Provide the (X, Y) coordinate of the cell's center where the given text is located.  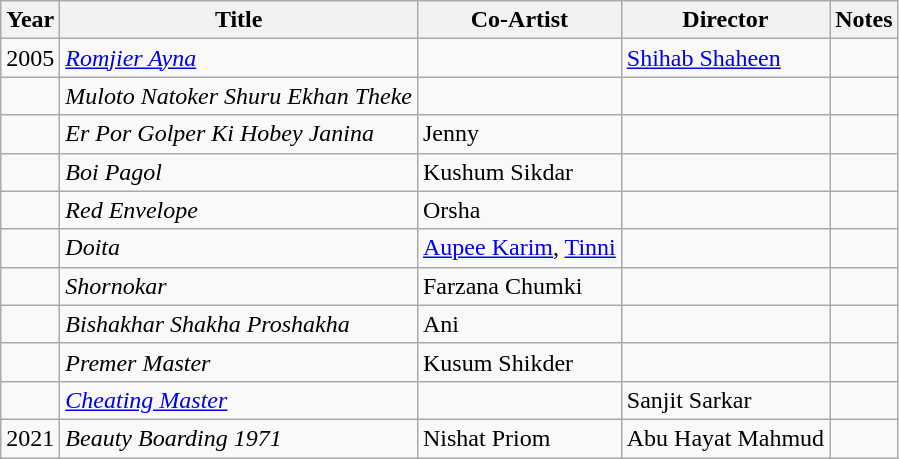
Bishakhar Shakha Proshakha (239, 324)
2005 (30, 58)
Director (725, 20)
Red Envelope (239, 210)
Orsha (519, 210)
Kushum Sikdar (519, 172)
Aupee Karim, Tinni (519, 248)
Er Por Golper Ki Hobey Janina (239, 134)
Jenny (519, 134)
Farzana Chumki (519, 286)
Co-Artist (519, 20)
Nishat Priom (519, 438)
Title (239, 20)
Beauty Boarding 1971 (239, 438)
Doita (239, 248)
Ani (519, 324)
Shihab Shaheen (725, 58)
Cheating Master (239, 400)
Premer Master (239, 362)
Muloto Natoker Shuru Ekhan Theke (239, 96)
Abu Hayat Mahmud (725, 438)
Notes (864, 20)
Shornokar (239, 286)
Sanjit Sarkar (725, 400)
Kusum Shikder (519, 362)
Boi Pagol (239, 172)
2021 (30, 438)
Romjier Ayna (239, 58)
Year (30, 20)
